Search for the cell housing the specified text and yield its [X, Y] center coordinate. 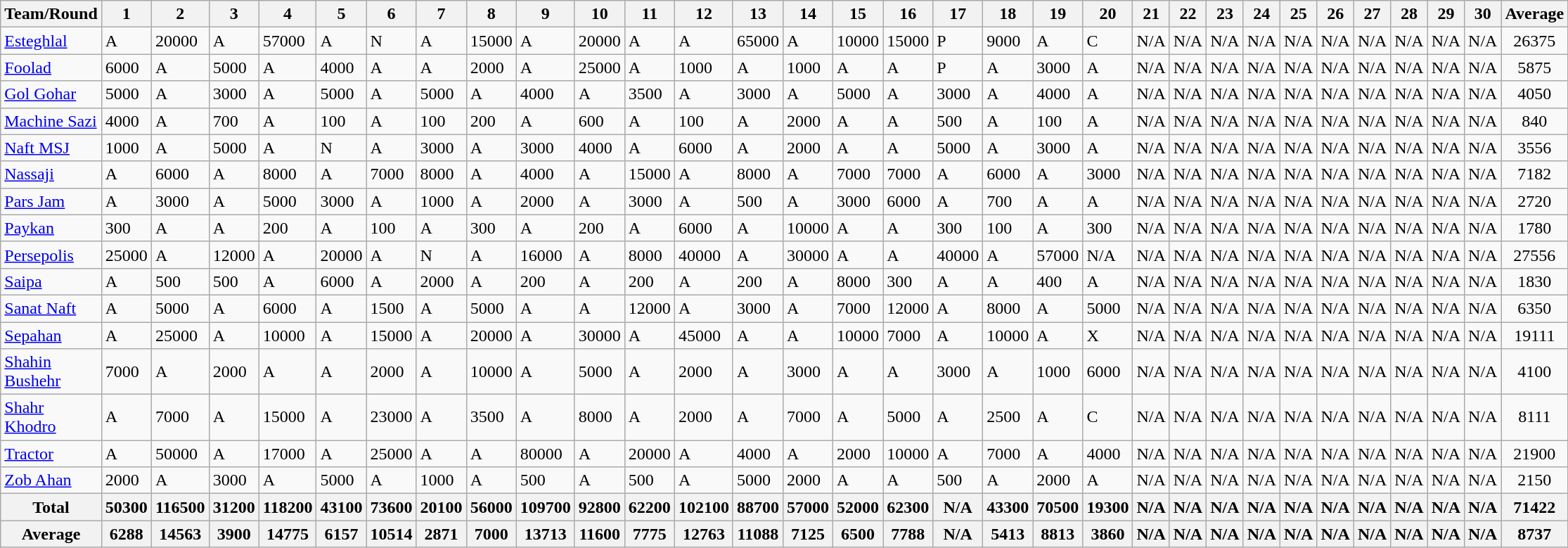
26 [1335, 14]
28 [1409, 14]
Nassaji [51, 174]
9000 [1008, 41]
3 [233, 14]
8 [491, 14]
Pars Jam [51, 201]
16000 [546, 255]
4 [288, 14]
Total [51, 507]
2871 [442, 534]
109700 [546, 507]
Machine Sazi [51, 121]
Tractor [51, 454]
118200 [288, 507]
Zob Ahan [51, 480]
52000 [858, 507]
8737 [1534, 534]
80000 [546, 454]
2150 [1534, 480]
600 [599, 121]
400 [1058, 281]
11088 [758, 534]
2 [180, 14]
20100 [442, 507]
3860 [1108, 534]
Saipa [51, 281]
Sepahan [51, 336]
Shahin Bushehr [51, 371]
73600 [391, 507]
18 [1008, 14]
X [1108, 336]
3556 [1534, 148]
2500 [1008, 418]
10 [599, 14]
4100 [1534, 371]
25 [1299, 14]
Esteghlal [51, 41]
6288 [127, 534]
92800 [599, 507]
24 [1261, 14]
5 [342, 14]
Naft MSJ [51, 148]
14 [807, 14]
4050 [1534, 94]
116500 [180, 507]
27 [1372, 14]
50300 [127, 507]
1780 [1534, 228]
9 [546, 14]
50000 [180, 454]
8111 [1534, 418]
Persepolis [51, 255]
Gol Gohar [51, 94]
20 [1108, 14]
31200 [233, 507]
6500 [858, 534]
1 [127, 14]
7788 [908, 534]
14563 [180, 534]
56000 [491, 507]
62300 [908, 507]
17000 [288, 454]
23000 [391, 418]
10514 [391, 534]
43300 [1008, 507]
19300 [1108, 507]
15 [858, 14]
21900 [1534, 454]
11 [650, 14]
65000 [758, 41]
Foolad [51, 68]
7 [442, 14]
14775 [288, 534]
45000 [703, 336]
70500 [1058, 507]
71422 [1534, 507]
13713 [546, 534]
Paykan [51, 228]
6350 [1534, 308]
2720 [1534, 201]
29 [1446, 14]
22 [1188, 14]
7125 [807, 534]
17 [958, 14]
7182 [1534, 174]
88700 [758, 507]
8813 [1058, 534]
Sanat Naft [51, 308]
12 [703, 14]
Team/Round [51, 14]
19111 [1534, 336]
13 [758, 14]
6 [391, 14]
5875 [1534, 68]
5413 [1008, 534]
102100 [703, 507]
1830 [1534, 281]
12763 [703, 534]
62200 [650, 507]
6157 [342, 534]
11600 [599, 534]
7775 [650, 534]
3900 [233, 534]
Shahr Khodro [51, 418]
43100 [342, 507]
16 [908, 14]
30 [1483, 14]
19 [1058, 14]
1500 [391, 308]
840 [1534, 121]
23 [1225, 14]
27556 [1534, 255]
21 [1151, 14]
26375 [1534, 41]
